From the cell containing the given text, extract its center point as [x, y] coordinate. 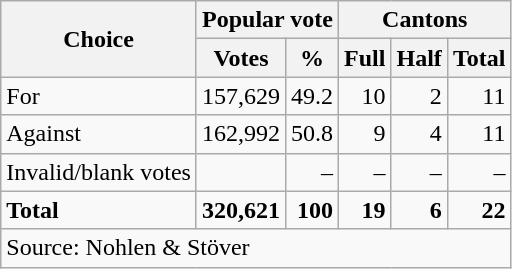
For [99, 96]
2 [419, 96]
Cantons [425, 20]
10 [365, 96]
6 [419, 210]
Choice [99, 39]
4 [419, 134]
Popular vote [267, 20]
% [312, 58]
100 [312, 210]
320,621 [240, 210]
Invalid/blank votes [99, 172]
Against [99, 134]
9 [365, 134]
Source: Nohlen & Stöver [256, 248]
50.8 [312, 134]
Full [365, 58]
19 [365, 210]
22 [479, 210]
157,629 [240, 96]
49.2 [312, 96]
Half [419, 58]
162,992 [240, 134]
Votes [240, 58]
